For the text-containing cell, return its midpoint in [x, y] coordinate format. 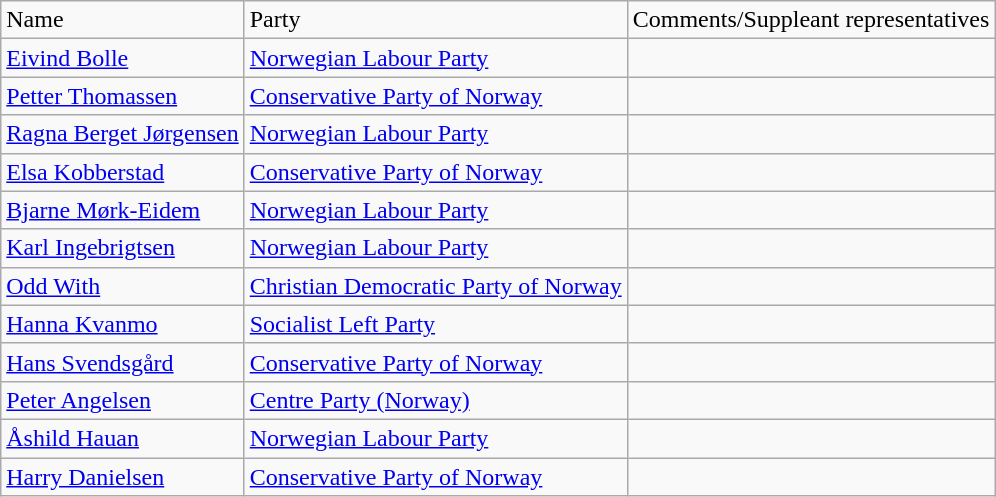
Hans Svendsgård [122, 362]
Åshild Hauan [122, 438]
Odd With [122, 286]
Ragna Berget Jørgensen [122, 134]
Name [122, 20]
Hanna Kvanmo [122, 324]
Centre Party (Norway) [436, 400]
Karl Ingebrigtsen [122, 248]
Peter Angelsen [122, 400]
Petter Thomassen [122, 96]
Harry Danielsen [122, 477]
Socialist Left Party [436, 324]
Party [436, 20]
Christian Democratic Party of Norway [436, 286]
Bjarne Mørk-Eidem [122, 210]
Eivind Bolle [122, 58]
Comments/Suppleant representatives [811, 20]
Elsa Kobberstad [122, 172]
